Locate the cell with the specified text and output its [x, y] center coordinate. 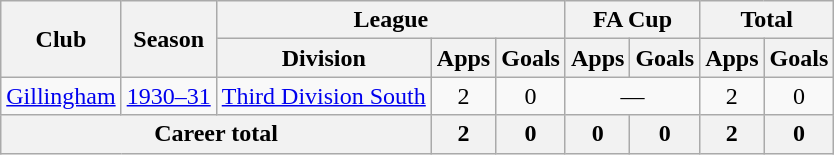
FA Cup [632, 20]
Division [324, 58]
Total [767, 20]
Gillingham [61, 96]
Career total [216, 134]
Season [168, 39]
League [390, 20]
― [632, 96]
Club [61, 39]
Third Division South [324, 96]
1930–31 [168, 96]
